Scan for the cell matching the given text and deliver its [x, y] coordinate at center. 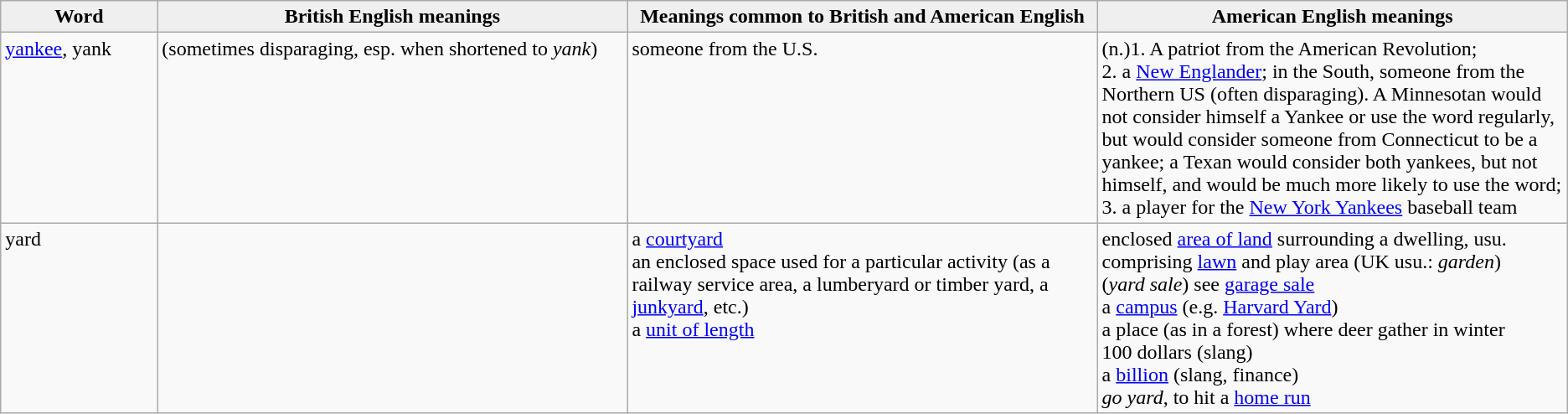
American English meanings [1332, 17]
(sometimes disparaging, esp. when shortened to yank) [392, 127]
Word [79, 17]
Meanings common to British and American English [863, 17]
yard [79, 318]
yankee, yank [79, 127]
British English meanings [392, 17]
someone from the U.S. [863, 127]
